Capture the cell that displays the provided text and extract its (x, y) central coordinate. 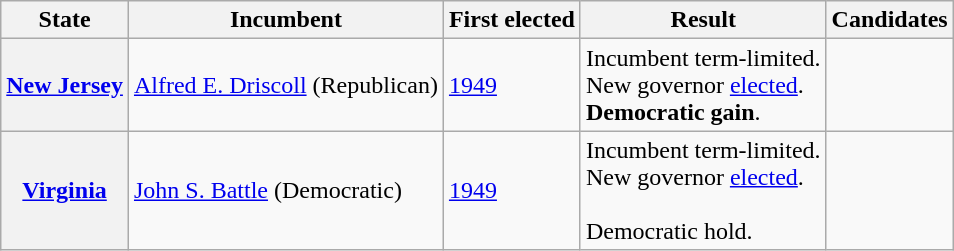
First elected (512, 20)
State (65, 20)
Incumbent term-limited. New governor elected. Democratic gain. (703, 85)
Incumbent (286, 20)
Incumbent term-limited. New governor elected. Democratic hold. (703, 190)
Candidates (890, 20)
Alfred E. Driscoll (Republican) (286, 85)
New Jersey (65, 85)
Virginia (65, 190)
Result (703, 20)
John S. Battle (Democratic) (286, 190)
